Locate the cell with the specified text and output its (x, y) center coordinate. 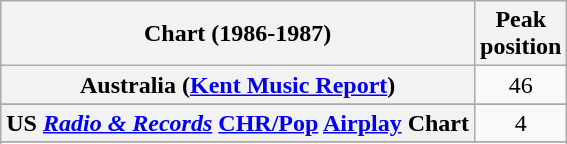
46 (521, 85)
Peakposition (521, 34)
Chart (1986-1987) (238, 34)
Australia (Kent Music Report) (238, 85)
4 (521, 123)
US Radio & Records CHR/Pop Airplay Chart (238, 123)
